Identify which cell holds the provided text, then report its [X, Y] central coordinate. 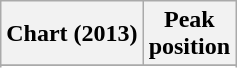
Peakposition [189, 34]
Chart (2013) [72, 34]
